Pinpoint the cell where the given text exists, returning its [x, y] midpoint coordinate. 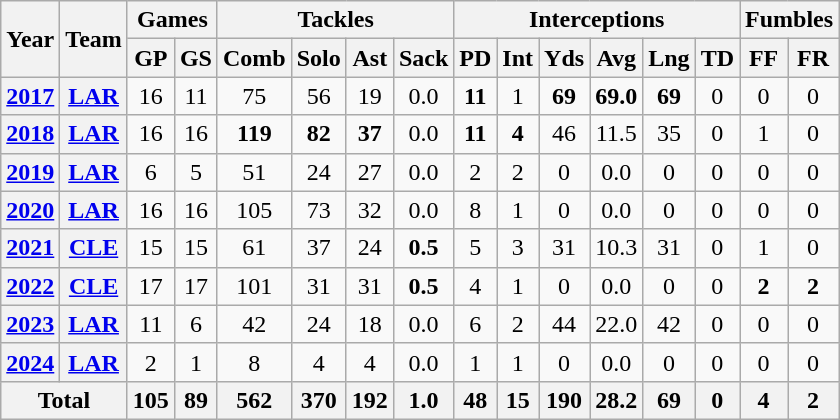
2019 [30, 172]
Solo [318, 58]
89 [196, 400]
TD [717, 58]
1.0 [423, 400]
192 [370, 400]
Year [30, 39]
27 [370, 172]
44 [564, 324]
Avg [616, 58]
Comb [254, 58]
FF [764, 58]
562 [254, 400]
48 [476, 400]
Int [518, 58]
PD [476, 58]
69.0 [616, 96]
19 [370, 96]
Yds [564, 58]
370 [318, 400]
Fumbles [790, 20]
119 [254, 134]
Team [94, 39]
2023 [30, 324]
2018 [30, 134]
GP [150, 58]
61 [254, 248]
Ast [370, 58]
2017 [30, 96]
51 [254, 172]
Lng [669, 58]
73 [318, 210]
GS [196, 58]
Tackles [335, 20]
Total [64, 400]
82 [318, 134]
Interceptions [597, 20]
FR [814, 58]
2021 [30, 248]
10.3 [616, 248]
22.0 [616, 324]
35 [669, 134]
46 [564, 134]
18 [370, 324]
32 [370, 210]
Sack [423, 58]
Games [172, 20]
56 [318, 96]
2020 [30, 210]
28.2 [616, 400]
3 [518, 248]
11.5 [616, 134]
2024 [30, 362]
101 [254, 286]
190 [564, 400]
75 [254, 96]
2022 [30, 286]
